Provide the (X, Y) coordinate of the cell's center where the given text is located.  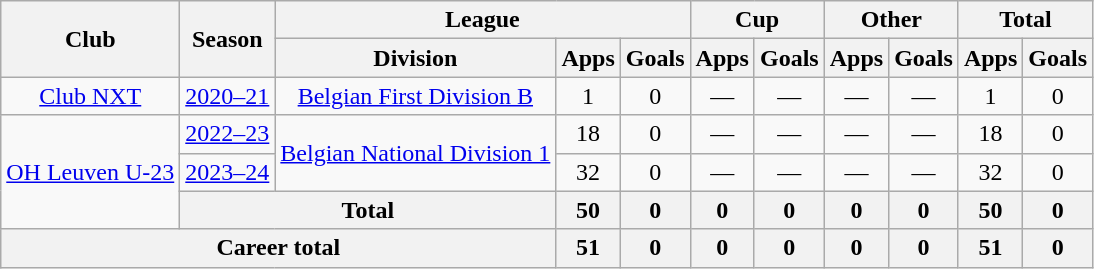
Club (90, 39)
Season (228, 39)
Career total (278, 248)
Belgian National Division 1 (416, 153)
Belgian First Division B (416, 96)
Club NXT (90, 96)
Cup (757, 20)
2020–21 (228, 96)
OH Leuven U-23 (90, 172)
2022–23 (228, 134)
Division (416, 58)
League (482, 20)
Other (891, 20)
2023–24 (228, 172)
